Detect which cell encompasses the target text, then output its (x, y) center coordinate. 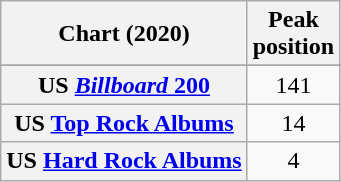
141 (293, 85)
US Top Rock Albums (124, 123)
4 (293, 161)
Peakposition (293, 34)
US Hard Rock Albums (124, 161)
US Billboard 200 (124, 85)
14 (293, 123)
Chart (2020) (124, 34)
